Return (x, y) of the center of cell containing provided text 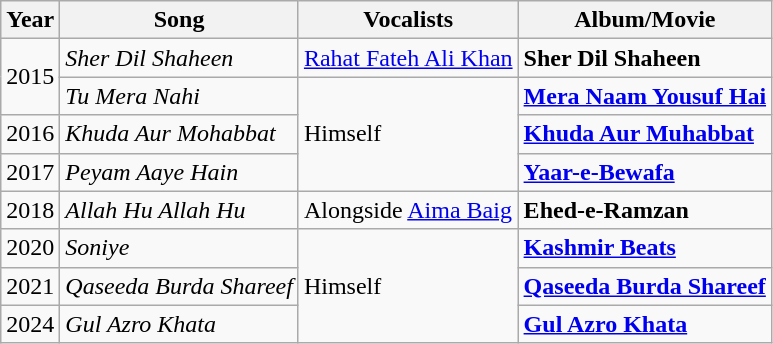
Peyam Aaye Hain (180, 172)
Alongside Aima Baig (408, 210)
Rahat Fateh Ali Khan (408, 58)
2021 (30, 286)
2024 (30, 324)
Soniye (180, 248)
Mera Naam Yousuf Hai (645, 96)
Year (30, 20)
2020 (30, 248)
Album/Movie (645, 20)
2018 (30, 210)
2015 (30, 77)
Tu Mera Nahi (180, 96)
Khuda Aur Mohabbat (180, 134)
Yaar-e-Bewafa (645, 172)
Vocalists (408, 20)
Allah Hu Allah Hu (180, 210)
Song (180, 20)
2017 (30, 172)
Ehed-e-Ramzan (645, 210)
Kashmir Beats (645, 248)
Khuda Aur Muhabbat (645, 134)
2016 (30, 134)
